Provide the [x, y] coordinate of the cell's center where the given text is located.  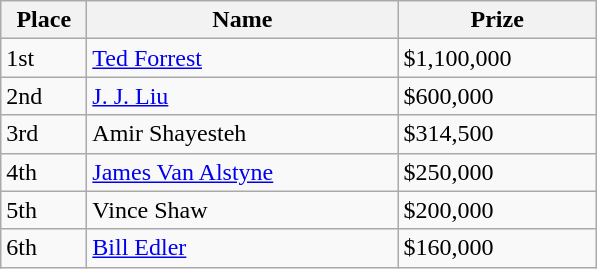
Place [44, 20]
Name [242, 20]
$160,000 [498, 248]
6th [44, 248]
2nd [44, 96]
$250,000 [498, 172]
3rd [44, 134]
$1,100,000 [498, 58]
Bill Edler [242, 248]
$600,000 [498, 96]
1st [44, 58]
Ted Forrest [242, 58]
Vince Shaw [242, 210]
$314,500 [498, 134]
5th [44, 210]
J. J. Liu [242, 96]
James Van Alstyne [242, 172]
$200,000 [498, 210]
4th [44, 172]
Prize [498, 20]
Amir Shayesteh [242, 134]
